Determine the (x, y) coordinate at the center of the cell enclosing the given text.  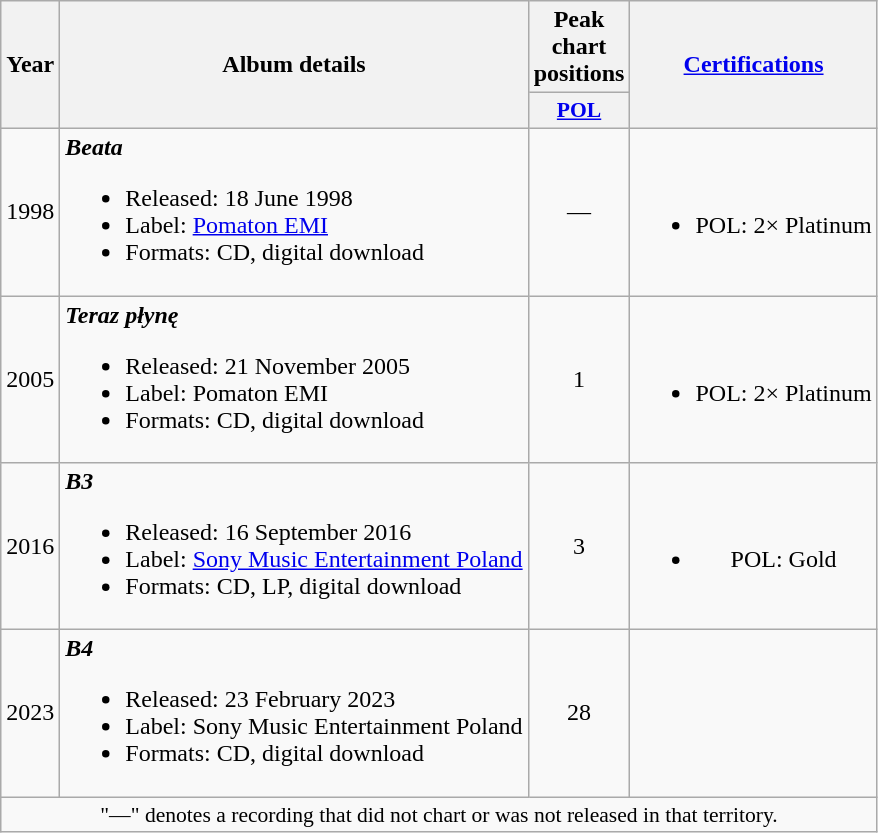
Year (30, 65)
1998 (30, 212)
— (579, 212)
B4Released: 23 February 2023Label: Sony Music Entertainment PolandFormats: CD, digital download (294, 714)
Album details (294, 65)
2016 (30, 546)
B3Released: 16 September 2016Label: Sony Music Entertainment PolandFormats: CD, LP, digital download (294, 546)
1 (579, 380)
"—" denotes a recording that did not chart or was not released in that territory. (439, 815)
Teraz płynęReleased: 21 November 2005Label: Pomaton EMIFormats: CD, digital download (294, 380)
3 (579, 546)
BeataReleased: 18 June 1998Label: Pomaton EMIFormats: CD, digital download (294, 212)
2023 (30, 714)
POL: Gold (754, 546)
2005 (30, 380)
Certifications (754, 65)
Peak chart positions (579, 47)
28 (579, 714)
POL (579, 111)
